Scan for the cell matching the given text and deliver its (X, Y) coordinate at center. 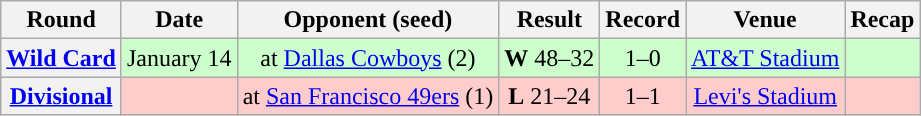
1–0 (643, 58)
1–1 (643, 96)
L 21–24 (550, 96)
Result (550, 20)
AT&T Stadium (766, 58)
Round (62, 20)
Venue (766, 20)
Opponent (seed) (368, 20)
Wild Card (62, 58)
W 48–32 (550, 58)
at San Francisco 49ers (1) (368, 96)
Levi's Stadium (766, 96)
Record (643, 20)
Divisional (62, 96)
at Dallas Cowboys (2) (368, 58)
Recap (882, 20)
January 14 (179, 58)
Date (179, 20)
